From the cell containing the given text, extract its center point as [x, y] coordinate. 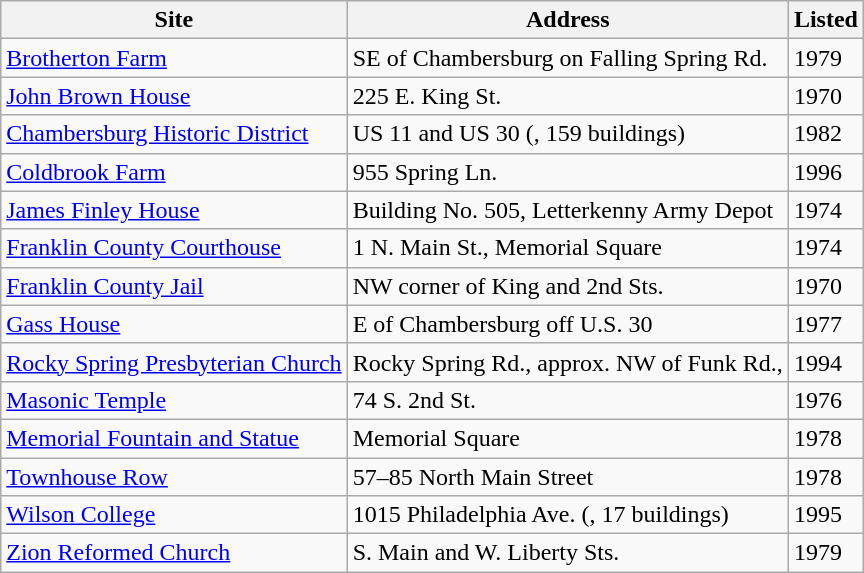
1976 [826, 400]
Franklin County Courthouse [174, 248]
Memorial Fountain and Statue [174, 438]
Townhouse Row [174, 477]
NW corner of King and 2nd Sts. [568, 286]
Brotherton Farm [174, 58]
Memorial Square [568, 438]
James Finley House [174, 210]
John Brown House [174, 96]
E of Chambersburg off U.S. 30 [568, 324]
Gass House [174, 324]
Rocky Spring Presbyterian Church [174, 362]
Listed [826, 20]
US 11 and US 30 (, 159 buildings) [568, 134]
1994 [826, 362]
1977 [826, 324]
SE of Chambersburg on Falling Spring Rd. [568, 58]
Site [174, 20]
1996 [826, 172]
Rocky Spring Rd., approx. NW of Funk Rd., [568, 362]
1995 [826, 515]
Coldbrook Farm [174, 172]
74 S. 2nd St. [568, 400]
Masonic Temple [174, 400]
1015 Philadelphia Ave. (, 17 buildings) [568, 515]
Address [568, 20]
225 E. King St. [568, 96]
1982 [826, 134]
Franklin County Jail [174, 286]
57–85 North Main Street [568, 477]
Zion Reformed Church [174, 553]
1 N. Main St., Memorial Square [568, 248]
Building No. 505, Letterkenny Army Depot [568, 210]
955 Spring Ln. [568, 172]
S. Main and W. Liberty Sts. [568, 553]
Chambersburg Historic District [174, 134]
Wilson College [174, 515]
